Scan for the cell matching the given text and deliver its [X, Y] coordinate at center. 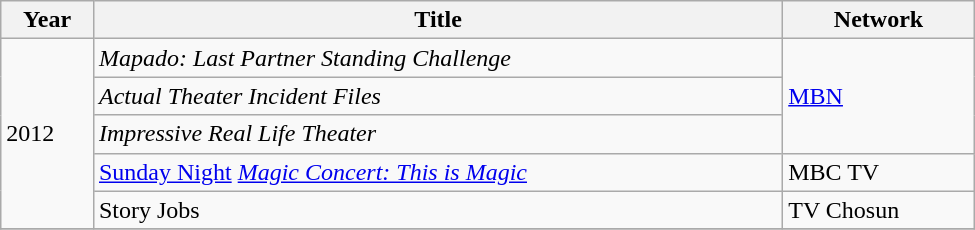
Title [438, 20]
2012 [48, 134]
MBC TV [879, 172]
Actual Theater Incident Files [438, 96]
Year [48, 20]
Mapado: Last Partner Standing Challenge [438, 58]
Story Jobs [438, 210]
MBN [879, 96]
TV Chosun [879, 210]
Network [879, 20]
Impressive Real Life Theater [438, 134]
Sunday Night Magic Concert: This is Magic [438, 172]
